Locate the cell with the specified text and output its (X, Y) center coordinate. 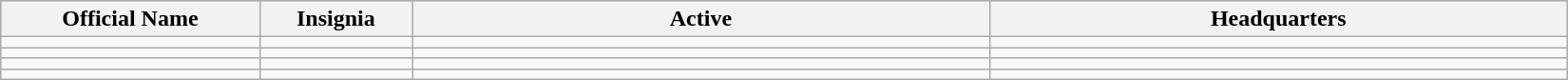
Headquarters (1278, 19)
Active (701, 19)
Insignia (336, 19)
Official Name (130, 19)
